From the cell containing the given text, extract its center point as [X, Y] coordinate. 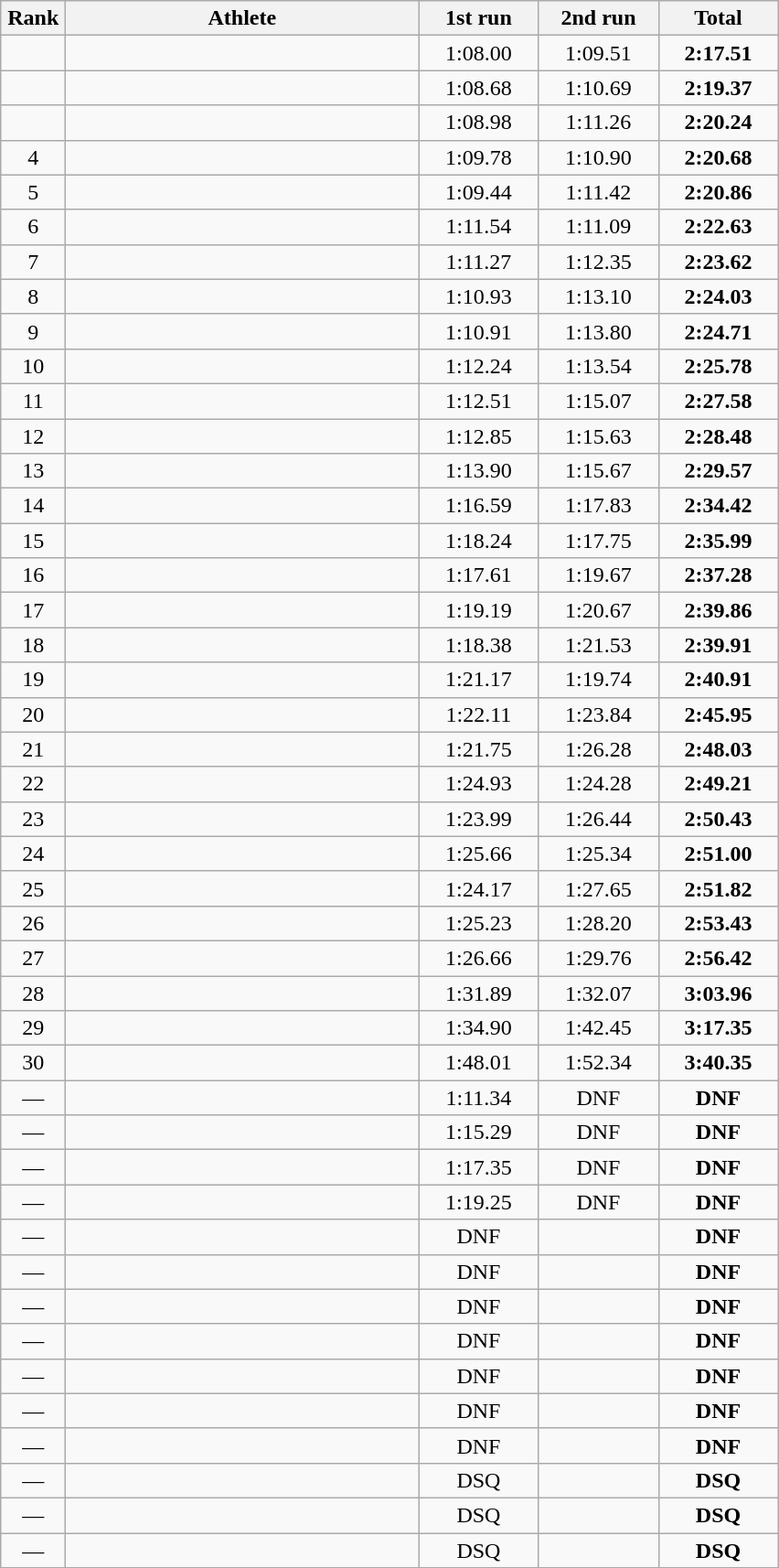
1:17.83 [598, 506]
2:17.51 [719, 53]
2:39.91 [719, 645]
1:18.24 [479, 541]
1:17.61 [479, 575]
1:17.35 [479, 1167]
1:31.89 [479, 993]
1:09.78 [479, 157]
1:13.54 [598, 366]
Athlete [242, 18]
1:12.35 [598, 262]
1:15.63 [598, 436]
1:26.44 [598, 819]
2:23.62 [719, 262]
2:29.57 [719, 471]
1:34.90 [479, 1028]
9 [33, 331]
2:22.63 [719, 227]
1:09.44 [479, 192]
5 [33, 192]
1:11.42 [598, 192]
1st run [479, 18]
Total [719, 18]
3:40.35 [719, 1063]
1:12.85 [479, 436]
2:20.24 [719, 123]
1:20.67 [598, 610]
2nd run [598, 18]
1:10.90 [598, 157]
10 [33, 366]
1:21.17 [479, 680]
30 [33, 1063]
1:11.09 [598, 227]
1:08.68 [479, 88]
1:15.67 [598, 471]
3:17.35 [719, 1028]
1:26.66 [479, 958]
29 [33, 1028]
1:24.17 [479, 888]
20 [33, 714]
1:11.54 [479, 227]
1:24.28 [598, 784]
1:29.76 [598, 958]
2:28.48 [719, 436]
1:17.75 [598, 541]
2:50.43 [719, 819]
1:11.27 [479, 262]
2:24.71 [719, 331]
1:26.28 [598, 749]
1:48.01 [479, 1063]
1:21.75 [479, 749]
1:10.93 [479, 296]
1:42.45 [598, 1028]
1:16.59 [479, 506]
13 [33, 471]
7 [33, 262]
2:20.68 [719, 157]
1:25.66 [479, 854]
3:03.96 [719, 993]
1:18.38 [479, 645]
8 [33, 296]
2:39.86 [719, 610]
1:27.65 [598, 888]
1:19.74 [598, 680]
28 [33, 993]
14 [33, 506]
1:13.10 [598, 296]
19 [33, 680]
2:53.43 [719, 923]
1:19.25 [479, 1202]
1:32.07 [598, 993]
17 [33, 610]
1:25.23 [479, 923]
21 [33, 749]
1:28.20 [598, 923]
2:25.78 [719, 366]
23 [33, 819]
1:12.51 [479, 401]
1:22.11 [479, 714]
1:11.34 [479, 1098]
1:19.19 [479, 610]
1:08.00 [479, 53]
1:11.26 [598, 123]
2:51.82 [719, 888]
26 [33, 923]
1:13.80 [598, 331]
24 [33, 854]
2:35.99 [719, 541]
1:10.69 [598, 88]
11 [33, 401]
1:08.98 [479, 123]
2:27.58 [719, 401]
16 [33, 575]
1:12.24 [479, 366]
18 [33, 645]
4 [33, 157]
2:40.91 [719, 680]
1:52.34 [598, 1063]
2:51.00 [719, 854]
2:49.21 [719, 784]
1:15.29 [479, 1133]
2:48.03 [719, 749]
1:09.51 [598, 53]
12 [33, 436]
1:10.91 [479, 331]
1:15.07 [598, 401]
2:24.03 [719, 296]
1:25.34 [598, 854]
1:21.53 [598, 645]
22 [33, 784]
2:20.86 [719, 192]
2:45.95 [719, 714]
1:23.84 [598, 714]
1:19.67 [598, 575]
27 [33, 958]
1:24.93 [479, 784]
2:37.28 [719, 575]
2:34.42 [719, 506]
1:23.99 [479, 819]
6 [33, 227]
25 [33, 888]
1:13.90 [479, 471]
15 [33, 541]
2:56.42 [719, 958]
Rank [33, 18]
2:19.37 [719, 88]
